Scan for the cell matching the given text and deliver its [X, Y] coordinate at center. 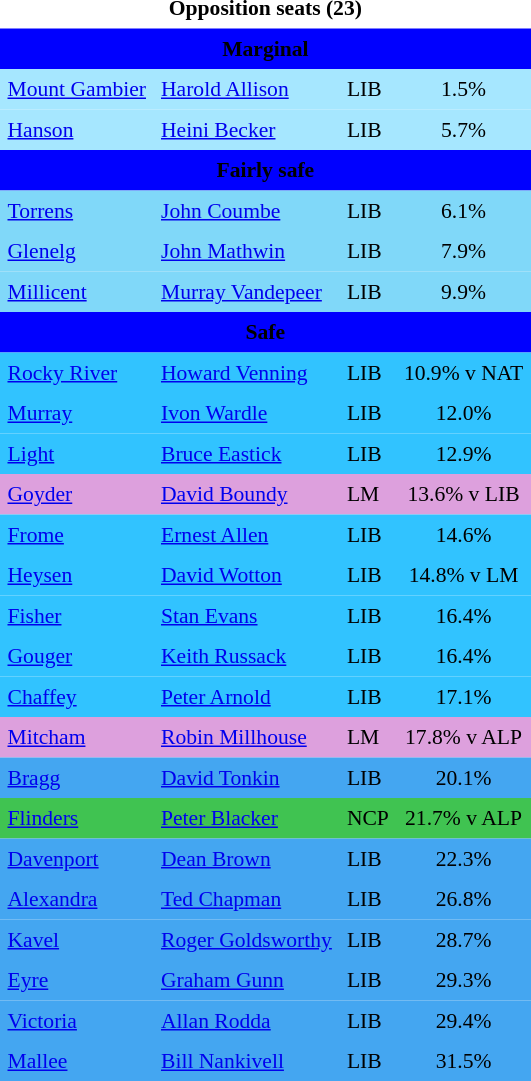
12.9% [463, 453]
22.3% [463, 858]
21.7% v ALP [463, 818]
Peter Blacker [246, 818]
Howard Venning [246, 372]
Bruce Eastick [246, 453]
Ted Chapman [246, 899]
1.5% [463, 89]
Fisher [76, 615]
Robin Millhouse [246, 737]
Bill Nankivell [246, 1061]
Harold Allison [246, 89]
29.4% [463, 1020]
6.1% [463, 210]
Glenelg [76, 251]
Millicent [76, 291]
John Coumbe [246, 210]
31.5% [463, 1061]
Light [76, 453]
Gouger [76, 656]
Murray [76, 413]
Torrens [76, 210]
David Tonkin [246, 777]
Murray Vandepeer [246, 291]
Bragg [76, 777]
14.8% v LM [463, 575]
Mallee [76, 1061]
NCP [368, 818]
Victoria [76, 1020]
28.7% [463, 939]
Dean Brown [246, 858]
9.9% [463, 291]
Alexandra [76, 899]
29.3% [463, 980]
12.0% [463, 413]
10.9% v NAT [463, 372]
Frome [76, 534]
26.8% [463, 899]
David Boundy [246, 494]
Graham Gunn [246, 980]
Eyre [76, 980]
Marginal [266, 48]
Keith Russack [246, 656]
Goyder [76, 494]
Safe [266, 332]
Hanson [76, 129]
17.1% [463, 696]
13.6% v LIB [463, 494]
14.6% [463, 534]
Allan Rodda [246, 1020]
Ivon Wardle [246, 413]
Fairly safe [266, 170]
Kavel [76, 939]
Flinders [76, 818]
17.8% v ALP [463, 737]
Mount Gambier [76, 89]
Rocky River [76, 372]
David Wotton [246, 575]
Chaffey [76, 696]
5.7% [463, 129]
7.9% [463, 251]
John Mathwin [246, 251]
Davenport [76, 858]
Roger Goldsworthy [246, 939]
Peter Arnold [246, 696]
Mitcham [76, 737]
Heini Becker [246, 129]
Stan Evans [246, 615]
20.1% [463, 777]
Ernest Allen [246, 534]
Heysen [76, 575]
